Locate the cell with the specified text and output its (X, Y) center coordinate. 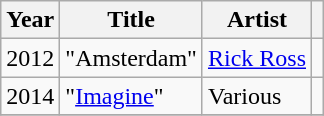
Rick Ross (256, 58)
Artist (256, 20)
Title (132, 20)
2014 (30, 96)
Year (30, 20)
2012 (30, 58)
"Imagine" (132, 96)
Various (256, 96)
"Amsterdam" (132, 58)
